Provide the (x, y) coordinate of the cell's center where the given text is located.  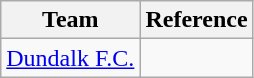
Dundalk F.C. (70, 58)
Reference (196, 20)
Team (70, 20)
